Provide the [x, y] coordinate of the cell's center where the given text is located.  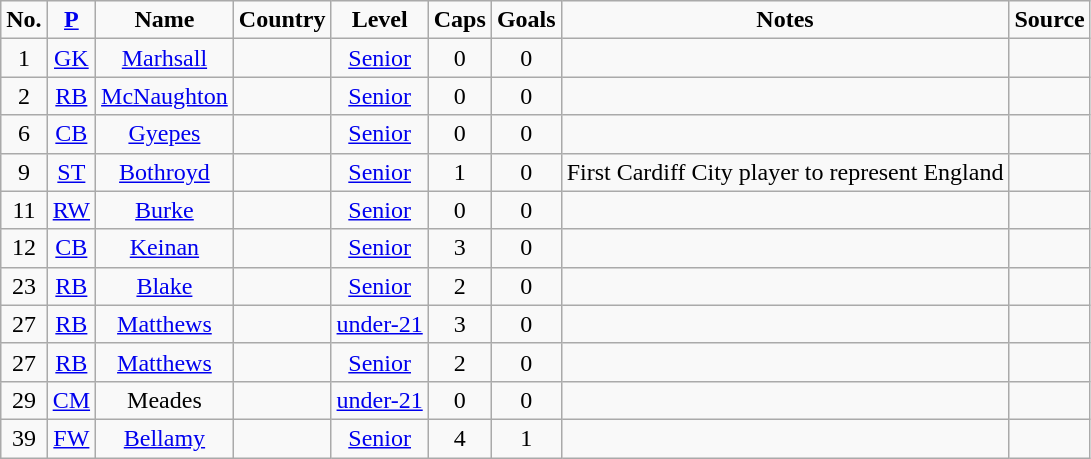
ST [71, 172]
Gyepes [165, 134]
Meades [165, 400]
Country [282, 20]
Bellamy [165, 438]
23 [24, 286]
6 [24, 134]
Blake [165, 286]
Caps [460, 20]
Bothroyd [165, 172]
Notes [785, 20]
39 [24, 438]
29 [24, 400]
First Cardiff City player to represent England [785, 172]
RW [71, 210]
No. [24, 20]
4 [460, 438]
Level [380, 20]
Name [165, 20]
Goals [526, 20]
FW [71, 438]
Marhsall [165, 58]
9 [24, 172]
Source [1050, 20]
GK [71, 58]
P [71, 20]
Burke [165, 210]
Keinan [165, 248]
CM [71, 400]
11 [24, 210]
12 [24, 248]
McNaughton [165, 96]
